Provide the (x, y) coordinate of the cell's center where the given text is located.  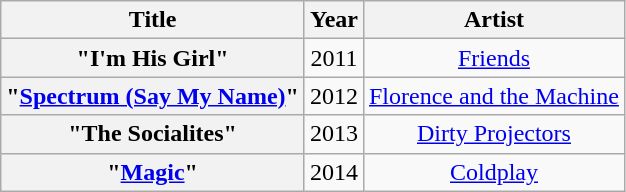
Year (334, 20)
2013 (334, 134)
"I'm His Girl" (153, 58)
2011 (334, 58)
2012 (334, 96)
Coldplay (494, 172)
2014 (334, 172)
Artist (494, 20)
Florence and the Machine (494, 96)
"Spectrum (Say My Name)" (153, 96)
"The Socialites" (153, 134)
Friends (494, 58)
"Magic" (153, 172)
Title (153, 20)
Dirty Projectors (494, 134)
